Extract the (X, Y) coordinate from the center of the cell holding the provided text.  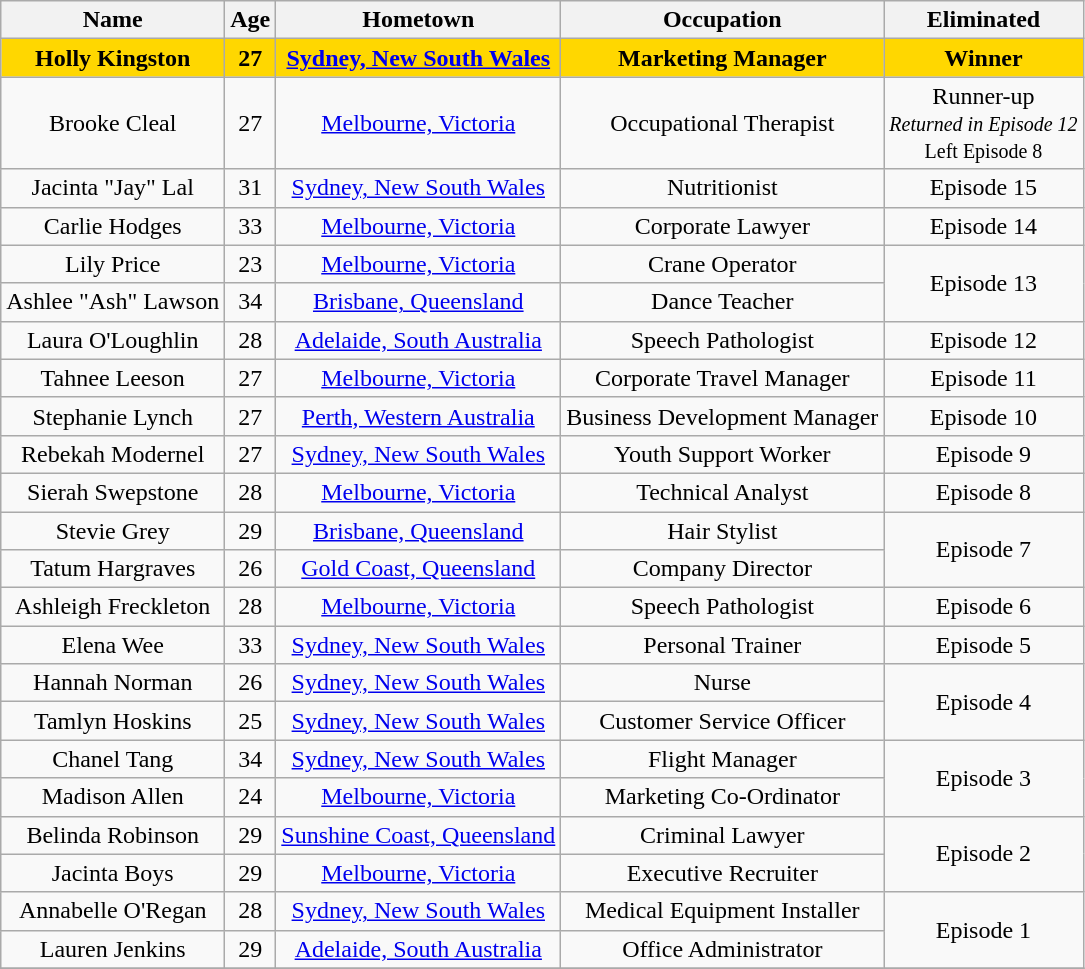
Executive Recruiter (722, 873)
Chanel Tang (113, 759)
Youth Support Worker (722, 454)
Occupational Therapist (722, 123)
24 (250, 797)
Laura O'Loughlin (113, 340)
Tamlyn Hoskins (113, 721)
Company Director (722, 569)
Corporate Travel Manager (722, 378)
Gold Coast, Queensland (418, 569)
Episode 9 (984, 454)
Lily Price (113, 264)
Brooke Cleal (113, 123)
23 (250, 264)
Runner-upReturned in Episode 12Left Episode 8 (984, 123)
Age (250, 20)
Personal Trainer (722, 645)
Ashlee "Ash" Lawson (113, 302)
Rebekah Modernel (113, 454)
Marketing Co-Ordinator (722, 797)
Episode 2 (984, 854)
Dance Teacher (722, 302)
Nurse (722, 683)
Technical Analyst (722, 492)
Holly Kingston (113, 58)
Medical Equipment Installer (722, 911)
Corporate Lawyer (722, 226)
Flight Manager (722, 759)
Sunshine Coast, Queensland (418, 835)
Criminal Lawyer (722, 835)
Episode 7 (984, 550)
Name (113, 20)
Lauren Jenkins (113, 949)
Occupation (722, 20)
Winner (984, 58)
Nutritionist (722, 188)
Episode 5 (984, 645)
Episode 8 (984, 492)
Carlie Hodges (113, 226)
Tahnee Leeson (113, 378)
Jacinta "Jay" Lal (113, 188)
Episode 13 (984, 283)
Stephanie Lynch (113, 416)
Episode 10 (984, 416)
Perth, Western Australia (418, 416)
Tatum Hargraves (113, 569)
Office Administrator (722, 949)
Stevie Grey (113, 531)
Hair Stylist (722, 531)
Episode 1 (984, 930)
Episode 11 (984, 378)
Hometown (418, 20)
Marketing Manager (722, 58)
Annabelle O'Regan (113, 911)
Eliminated (984, 20)
Episode 3 (984, 778)
Episode 6 (984, 607)
25 (250, 721)
Customer Service Officer (722, 721)
Madison Allen (113, 797)
Business Development Manager (722, 416)
Crane Operator (722, 264)
Sierah Swepstone (113, 492)
Hannah Norman (113, 683)
Episode 12 (984, 340)
Episode 15 (984, 188)
Ashleigh Freckleton (113, 607)
Episode 4 (984, 702)
Elena Wee (113, 645)
Jacinta Boys (113, 873)
Episode 14 (984, 226)
31 (250, 188)
Belinda Robinson (113, 835)
